Scan for the cell matching the given text and deliver its [x, y] coordinate at center. 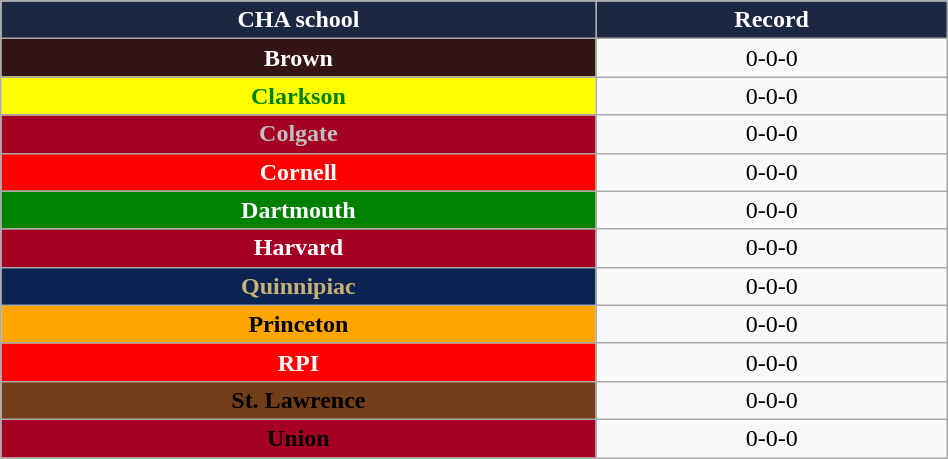
Colgate [298, 134]
Union [298, 438]
Clarkson [298, 96]
Princeton [298, 324]
CHA school [298, 20]
St. Lawrence [298, 400]
Dartmouth [298, 210]
Harvard [298, 248]
Brown [298, 58]
Quinnipiac [298, 286]
Record [772, 20]
RPI [298, 362]
Cornell [298, 172]
